Return the [x, y] coordinate for the center point of the cell that contains the specified text.  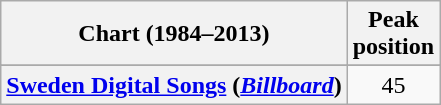
Chart (1984–2013) [174, 34]
Peakposition [393, 34]
Sweden Digital Songs (Billboard) [174, 85]
45 [393, 85]
